Find where the given text appears and provide that cell's center as (x, y) coordinate. 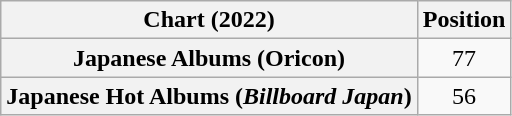
Position (464, 20)
Japanese Hot Albums (Billboard Japan) (209, 96)
77 (464, 58)
Chart (2022) (209, 20)
56 (464, 96)
Japanese Albums (Oricon) (209, 58)
